Detect which cell encompasses the target text, then output its (X, Y) center coordinate. 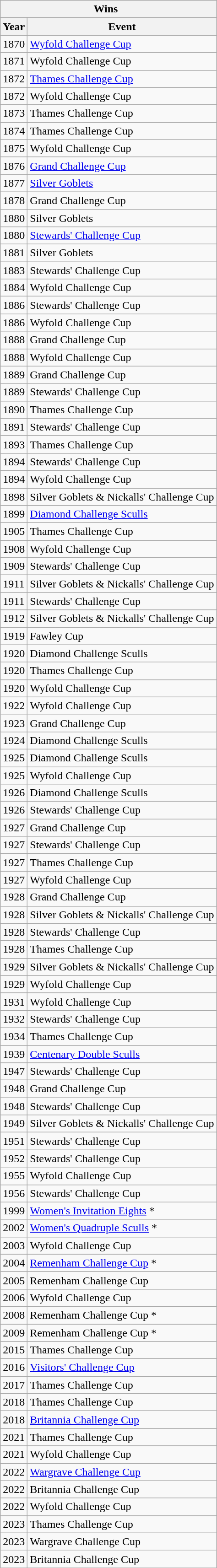
1873 (14, 113)
1878 (14, 200)
2005 (14, 1280)
1875 (14, 148)
2004 (14, 1263)
1939 (14, 1054)
1922 (14, 706)
2003 (14, 1245)
Year (14, 27)
1934 (14, 1036)
1905 (14, 532)
2006 (14, 1298)
2016 (14, 1368)
1932 (14, 1019)
1874 (14, 131)
Event (122, 27)
Women's Invitation Eights * (122, 1211)
Remenham Challenge Cup (122, 1280)
1908 (14, 549)
2009 (14, 1333)
Visitors' Challenge Cup (122, 1368)
1912 (14, 619)
1884 (14, 288)
1952 (14, 1158)
1955 (14, 1176)
1947 (14, 1072)
2008 (14, 1315)
2002 (14, 1228)
1877 (14, 183)
1890 (14, 410)
1923 (14, 723)
1876 (14, 166)
2015 (14, 1350)
1881 (14, 253)
1931 (14, 1002)
1870 (14, 44)
1951 (14, 1141)
Wins (108, 9)
1893 (14, 444)
1898 (14, 496)
1871 (14, 61)
Women's Quadruple Sculls * (122, 1228)
1999 (14, 1211)
Fawley Cup (122, 636)
1899 (14, 514)
1909 (14, 566)
2017 (14, 1385)
1956 (14, 1193)
1919 (14, 636)
1883 (14, 270)
Centenary Double Sculls (122, 1054)
1924 (14, 740)
1949 (14, 1124)
1891 (14, 427)
